Provide the (x, y) coordinate of the cell's center where the given text is located.  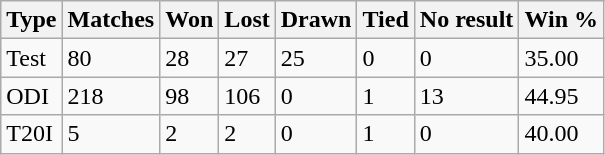
T20I (32, 134)
Drawn (316, 20)
98 (190, 96)
28 (190, 58)
44.95 (562, 96)
Matches (111, 20)
Lost (247, 20)
5 (111, 134)
106 (247, 96)
Win % (562, 20)
40.00 (562, 134)
No result (466, 20)
Won (190, 20)
13 (466, 96)
27 (247, 58)
ODI (32, 96)
Type (32, 20)
Tied (386, 20)
218 (111, 96)
80 (111, 58)
25 (316, 58)
35.00 (562, 58)
Test (32, 58)
